Output the (x, y) coordinate of the center of the cell containing the given text.  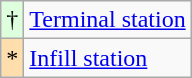
Terminal station (108, 20)
Infill station (108, 58)
† (12, 20)
* (12, 58)
